For the text-containing cell, return its midpoint in (X, Y) coordinate format. 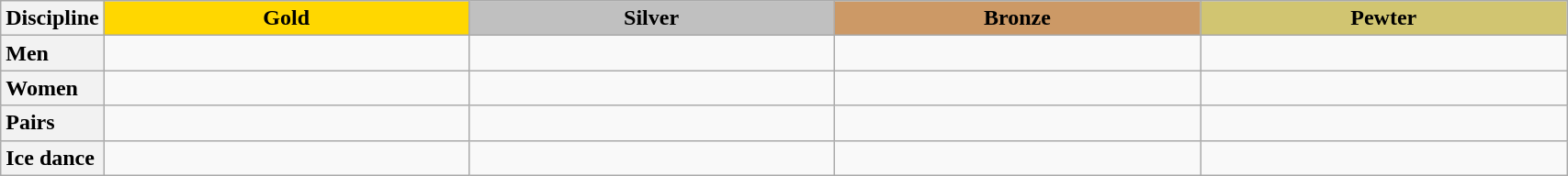
Bronze (1018, 18)
Pairs (52, 123)
Pewter (1383, 18)
Gold (287, 18)
Silver (651, 18)
Men (52, 53)
Discipline (52, 18)
Ice dance (52, 158)
Women (52, 88)
